Find where the given text appears and provide that cell's center as [x, y] coordinate. 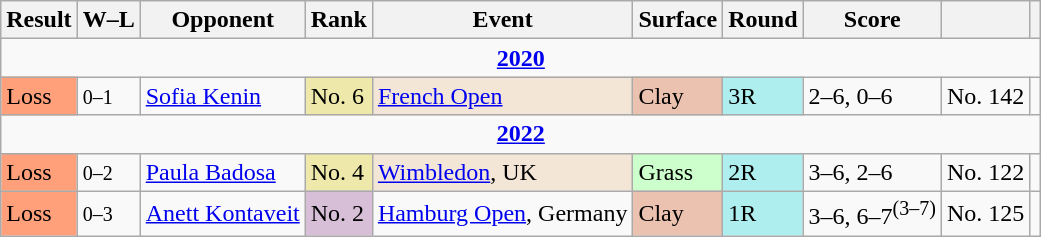
1R [763, 214]
Paula Badosa [222, 172]
2–6, 0–6 [872, 96]
Score [872, 20]
Result [39, 20]
Surface [678, 20]
No. 6 [338, 96]
No. 2 [338, 214]
3–6, 6–7(3–7) [872, 214]
Grass [678, 172]
Wimbledon, UK [502, 172]
0–2 [108, 172]
2R [763, 172]
Round [763, 20]
French Open [502, 96]
Hamburg Open, Germany [502, 214]
0–3 [108, 214]
Rank [338, 20]
Anett Kontaveit [222, 214]
W–L [108, 20]
2020 [521, 58]
3–6, 2–6 [872, 172]
No. 122 [985, 172]
Opponent [222, 20]
Event [502, 20]
No. 4 [338, 172]
0–1 [108, 96]
3R [763, 96]
No. 125 [985, 214]
Sofia Kenin [222, 96]
2022 [521, 134]
No. 142 [985, 96]
